Output the [x, y] coordinate of the center of the cell containing the given text.  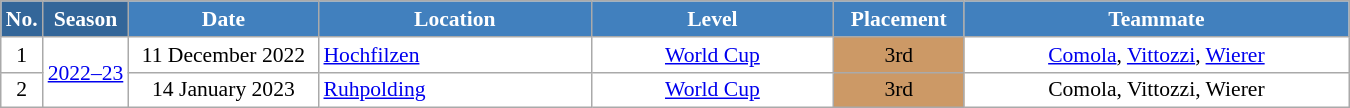
Level [712, 19]
11 December 2022 [223, 55]
Placement [899, 19]
Teammate [1156, 19]
No. [22, 19]
Location [454, 19]
14 January 2023 [223, 90]
Season [86, 19]
2 [22, 90]
Hochfilzen [454, 55]
Ruhpolding [454, 90]
1 [22, 55]
Date [223, 19]
2022–23 [86, 72]
